Output the (x, y) coordinate of the center of the cell containing the given text.  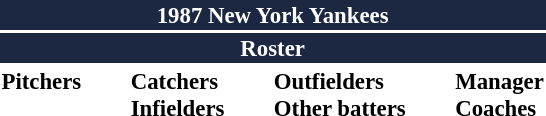
Roster (272, 48)
1987 New York Yankees (272, 15)
